From the cell containing the given text, extract its center point as [x, y] coordinate. 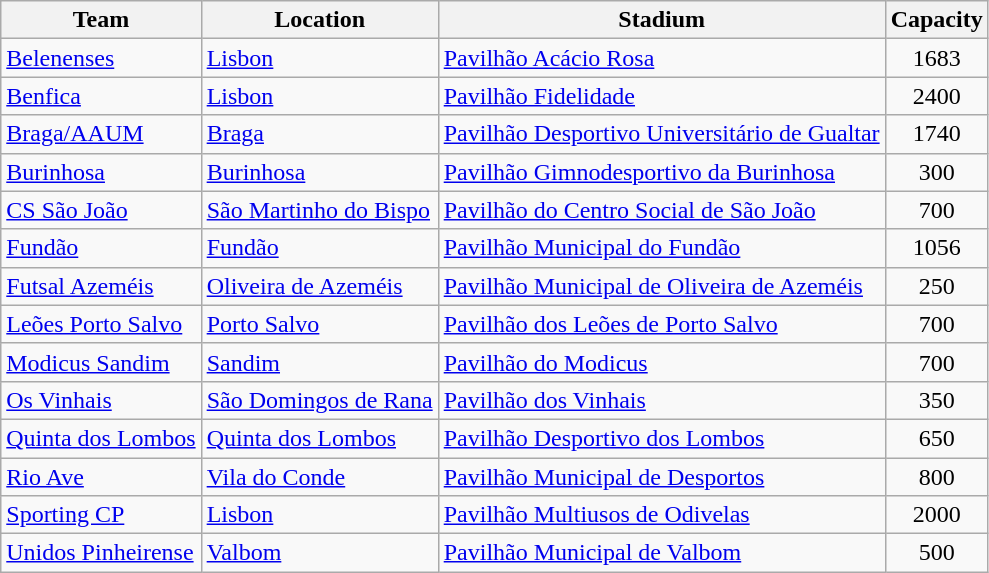
Pavilhão Municipal de Desportos [662, 477]
Team [101, 20]
Stadium [662, 20]
Futsal Azeméis [101, 286]
Sandim [320, 362]
Valbom [320, 553]
Pavilhão Desportivo Universitário de Gualtar [662, 134]
Oliveira de Azeméis [320, 286]
Pavilhão Municipal de Oliveira de Azeméis [662, 286]
Pavilhão dos Leões de Porto Salvo [662, 324]
Pavilhão Acácio Rosa [662, 58]
Pavilhão Municipal de Valbom [662, 553]
Benfica [101, 96]
2000 [936, 515]
São Domingos de Rana [320, 400]
CS São João [101, 210]
Sporting CP [101, 515]
Braga/AAUM [101, 134]
2400 [936, 96]
500 [936, 553]
Pavilhão Fidelidade [662, 96]
São Martinho do Bispo [320, 210]
350 [936, 400]
Capacity [936, 20]
1683 [936, 58]
Vila do Conde [320, 477]
Belenenses [101, 58]
250 [936, 286]
Braga [320, 134]
650 [936, 438]
800 [936, 477]
Pavilhão do Modicus [662, 362]
Modicus Sandim [101, 362]
Pavilhão Municipal do Fundão [662, 248]
Pavilhão dos Vinhais [662, 400]
Pavilhão Desportivo dos Lombos [662, 438]
Location [320, 20]
Pavilhão Multiusos de Odivelas [662, 515]
Os Vinhais [101, 400]
Pavilhão Gimnodesportivo da Burinhosa [662, 172]
Unidos Pinheirense [101, 553]
1056 [936, 248]
Leões Porto Salvo [101, 324]
Pavilhão do Centro Social de São João [662, 210]
300 [936, 172]
1740 [936, 134]
Porto Salvo [320, 324]
Rio Ave [101, 477]
